Determine the (X, Y) coordinate at the center of the cell enclosing the given text.  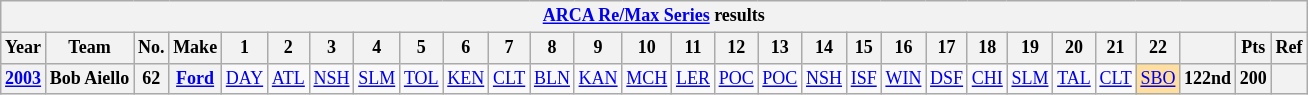
18 (987, 48)
SBO (1158, 78)
22 (1158, 48)
15 (864, 48)
200 (1253, 78)
ATL (288, 78)
5 (422, 48)
21 (1116, 48)
MCH (647, 78)
Team (89, 48)
ISF (864, 78)
Make (196, 48)
Bob Aiello (89, 78)
WIN (904, 78)
6 (466, 48)
BLN (552, 78)
2 (288, 48)
9 (598, 48)
KEN (466, 78)
10 (647, 48)
7 (510, 48)
KAN (598, 78)
Ford (196, 78)
Pts (1253, 48)
17 (947, 48)
2003 (24, 78)
Ref (1289, 48)
CHI (987, 78)
DSF (947, 78)
3 (332, 48)
62 (152, 78)
14 (824, 48)
DAY (244, 78)
TAL (1074, 78)
13 (780, 48)
19 (1030, 48)
LER (694, 78)
122nd (1208, 78)
12 (736, 48)
16 (904, 48)
8 (552, 48)
No. (152, 48)
1 (244, 48)
Year (24, 48)
20 (1074, 48)
4 (377, 48)
TOL (422, 78)
ARCA Re/Max Series results (654, 16)
11 (694, 48)
